Locate the cell with the specified text and output its [X, Y] center coordinate. 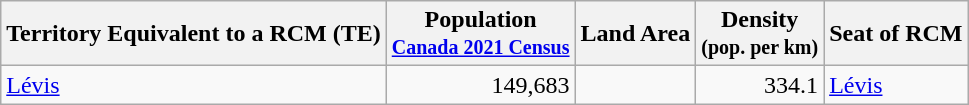
Seat of RCM [896, 34]
PopulationCanada 2021 Census [480, 34]
Territory Equivalent to a RCM (TE) [194, 34]
Land Area [636, 34]
149,683 [480, 85]
Density(pop. per km) [760, 34]
334.1 [760, 85]
